Locate the cell with the specified text and output its [x, y] center coordinate. 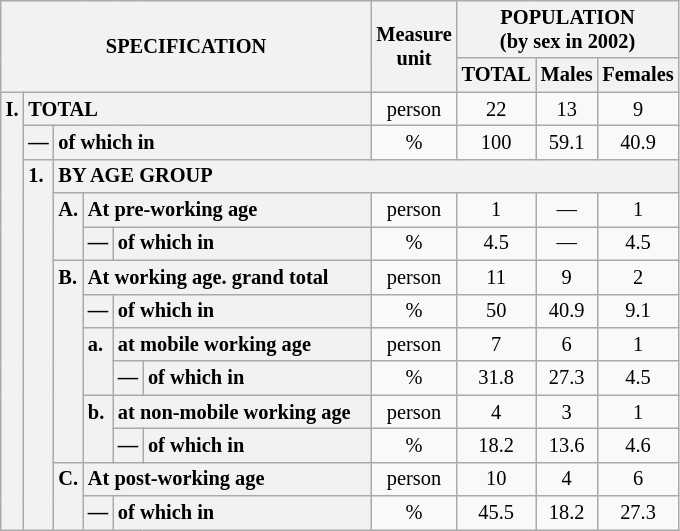
45.5 [496, 513]
At pre-working age [227, 210]
Females [638, 75]
11 [496, 277]
10 [496, 479]
BY AGE GROUP [366, 176]
31.8 [496, 378]
A. [68, 226]
Measure unit [414, 46]
Males [567, 75]
I. [12, 311]
7 [496, 344]
SPECIFICATION [186, 46]
22 [496, 109]
At working age. grand total [227, 277]
13 [567, 109]
2 [638, 277]
4.6 [638, 445]
at non-mobile working age [242, 412]
100 [496, 142]
59.1 [567, 142]
C. [68, 496]
1. [38, 344]
at mobile working age [242, 344]
a. [98, 360]
At post-working age [227, 479]
50 [496, 311]
B. [68, 361]
9.1 [638, 311]
3 [567, 412]
b. [98, 428]
13.6 [567, 445]
POPULATION (by sex in 2002) [568, 29]
